Extract the (x, y) coordinate from the center of the cell holding the provided text.  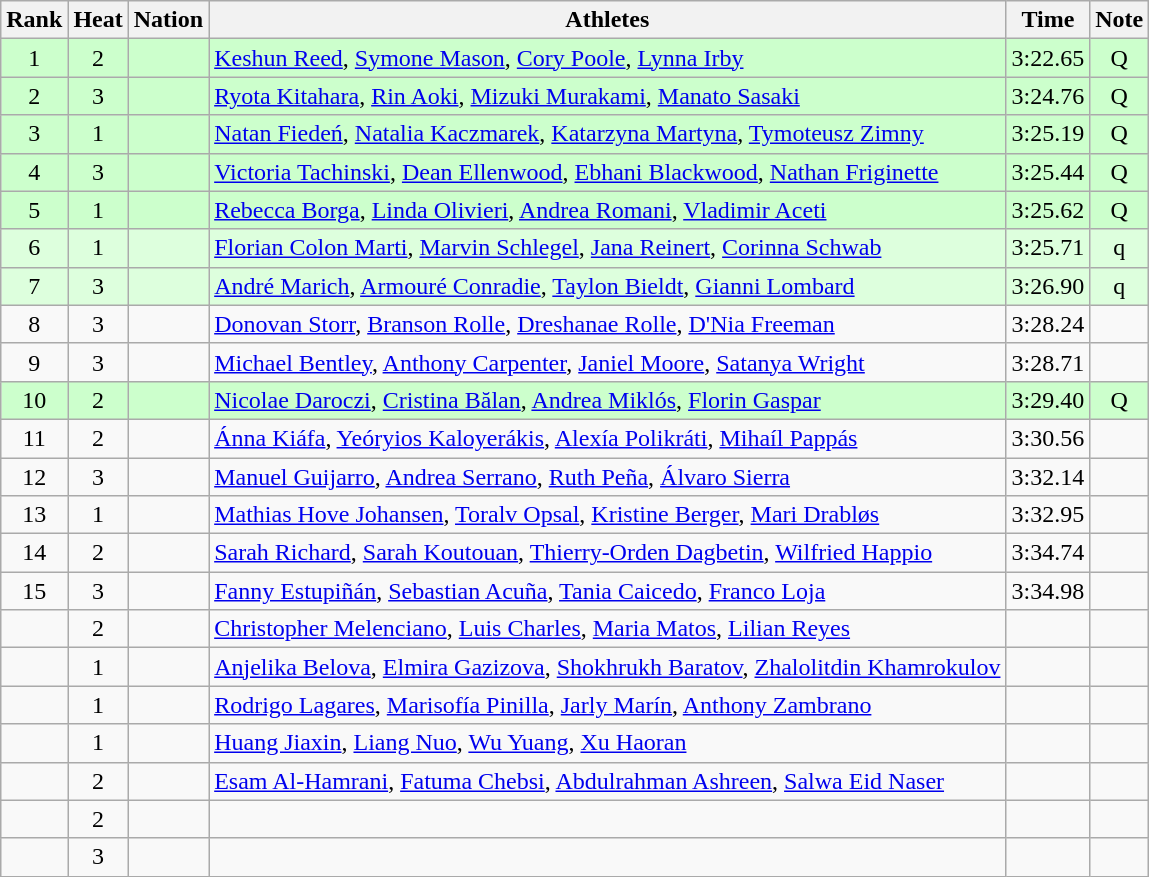
Rodrigo Lagares, Marisofía Pinilla, Jarly Marín, Anthony Zambrano (608, 705)
3:25.19 (1048, 134)
Natan Fiedeń, Natalia Kaczmarek, Katarzyna Martyna, Tymoteusz Zimny (608, 134)
3:32.95 (1048, 515)
Rebecca Borga, Linda Olivieri, Andrea Romani, Vladimir Aceti (608, 210)
14 (34, 553)
Note (1120, 20)
Anjelika Belova, Elmira Gazizova, Shokhrukh Baratov, Zhalolitdin Khamrokulov (608, 667)
Fanny Estupiñán, Sebastian Acuña, Tania Caicedo, Franco Loja (608, 591)
Victoria Tachinski, Dean Ellenwood, Ebhani Blackwood, Nathan Friginette (608, 172)
Christopher Melenciano, Luis Charles, Maria Matos, Lilian Reyes (608, 629)
André Marich, Armouré Conradie, Taylon Bieldt, Gianni Lombard (608, 286)
Ánna Kiáfa, Yeóryios Kaloyerákis, Alexía Polikráti, Mihaíl Pappás (608, 438)
Manuel Guijarro, Andrea Serrano, Ruth Peña, Álvaro Sierra (608, 477)
Athletes (608, 20)
Keshun Reed, Symone Mason, Cory Poole, Lynna Irby (608, 58)
Michael Bentley, Anthony Carpenter, Janiel Moore, Satanya Wright (608, 362)
3:34.74 (1048, 553)
6 (34, 248)
Heat (98, 20)
3:30.56 (1048, 438)
4 (34, 172)
15 (34, 591)
5 (34, 210)
9 (34, 362)
Esam Al-Hamrani, Fatuma Chebsi, Abdulrahman Ashreen, Salwa Eid Naser (608, 781)
Nation (168, 20)
Ryota Kitahara, Rin Aoki, Mizuki Murakami, Manato Sasaki (608, 96)
Time (1048, 20)
Sarah Richard, Sarah Koutouan, Thierry-Orden Dagbetin, Wilfried Happio (608, 553)
3:34.98 (1048, 591)
Rank (34, 20)
3:25.44 (1048, 172)
10 (34, 400)
Nicolae Daroczi, Cristina Bălan, Andrea Miklós, Florin Gaspar (608, 400)
Florian Colon Marti, Marvin Schlegel, Jana Reinert, Corinna Schwab (608, 248)
Donovan Storr, Branson Rolle, Dreshanae Rolle, D'Nia Freeman (608, 324)
3:24.76 (1048, 96)
7 (34, 286)
12 (34, 477)
3:25.62 (1048, 210)
13 (34, 515)
8 (34, 324)
Mathias Hove Johansen, Toralv Opsal, Kristine Berger, Mari Drabløs (608, 515)
11 (34, 438)
3:29.40 (1048, 400)
3:25.71 (1048, 248)
3:22.65 (1048, 58)
3:28.71 (1048, 362)
3:28.24 (1048, 324)
Huang Jiaxin, Liang Nuo, Wu Yuang, Xu Haoran (608, 743)
3:32.14 (1048, 477)
3:26.90 (1048, 286)
